Capture the cell that displays the provided text and extract its [x, y] central coordinate. 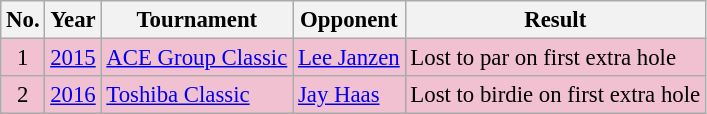
2016 [73, 95]
Toshiba Classic [197, 95]
Lee Janzen [349, 58]
Jay Haas [349, 95]
1 [23, 58]
Lost to birdie on first extra hole [555, 95]
Result [555, 20]
ACE Group Classic [197, 58]
2015 [73, 58]
Opponent [349, 20]
Lost to par on first extra hole [555, 58]
Tournament [197, 20]
No. [23, 20]
Year [73, 20]
2 [23, 95]
